Identify which cell holds the provided text, then report its [X, Y] central coordinate. 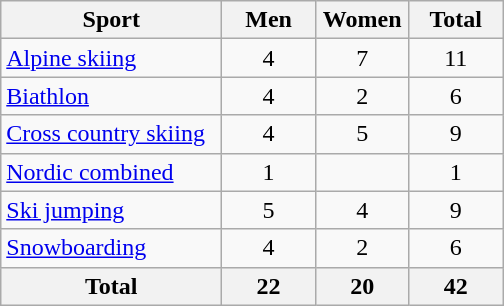
Alpine skiing [112, 58]
Men [269, 20]
Ski jumping [112, 210]
Snowboarding [112, 248]
20 [362, 286]
Women [362, 20]
11 [456, 58]
7 [362, 58]
22 [269, 286]
Biathlon [112, 96]
Sport [112, 20]
Cross country skiing [112, 134]
Nordic combined [112, 172]
42 [456, 286]
